From the cell containing the given text, extract its center point as [x, y] coordinate. 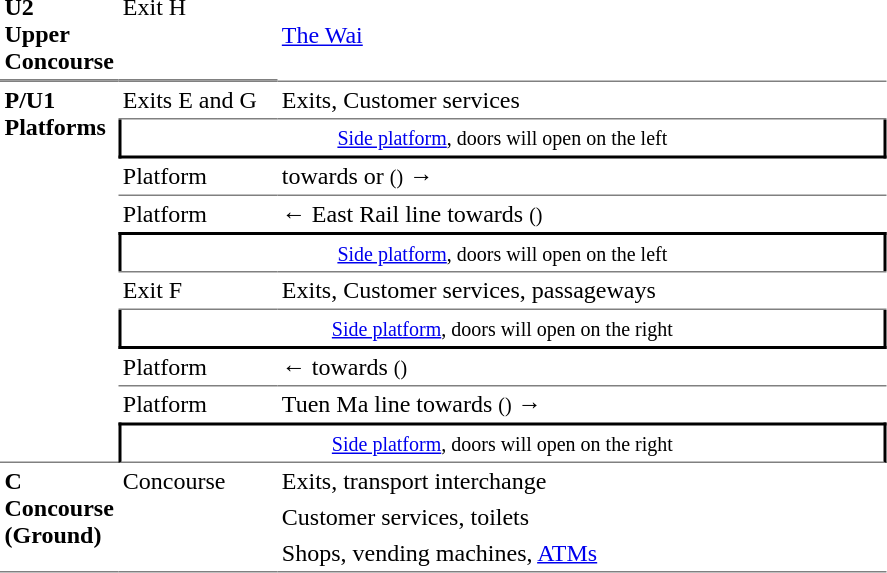
P/U1Platforms [59, 271]
Exits E and G [198, 100]
towards or () → [582, 177]
Tuen Ma line towards () → [582, 404]
Exits, transport interchange [582, 481]
Customer services, toilets [582, 517]
Shops, vending machines, ATMs [582, 554]
Exit F [198, 290]
← towards () [582, 368]
Exits, Customer services [582, 100]
Concourse [198, 518]
← East Rail line towards () [582, 214]
Exits, Customer services, passageways [582, 290]
CConcourse (Ground) [59, 518]
